From the cell containing the given text, extract its center point as (X, Y) coordinate. 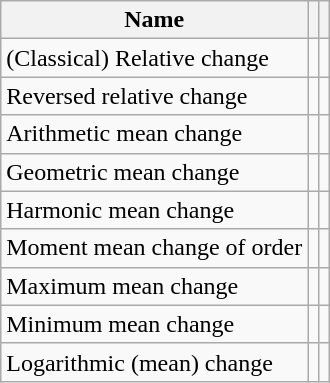
Moment mean change of order (154, 248)
Reversed relative change (154, 96)
Minimum mean change (154, 324)
(Classical) Relative change (154, 58)
Maximum mean change (154, 286)
Arithmetic mean change (154, 134)
Logarithmic (mean) change (154, 362)
Name (154, 20)
Geometric mean change (154, 172)
Harmonic mean change (154, 210)
